Return [x, y] of the center of cell containing provided text 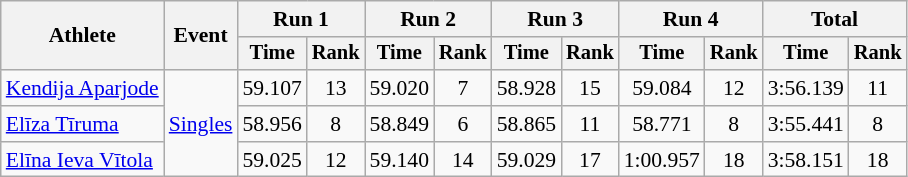
Run 3 [556, 19]
Elīza Tīruma [82, 124]
3:55.441 [806, 124]
Singles [201, 124]
Run 4 [691, 19]
13 [336, 88]
Run 1 [300, 19]
Total [835, 19]
15 [590, 88]
3:56.139 [806, 88]
58.771 [662, 124]
Event [201, 36]
58.928 [526, 88]
59.107 [272, 88]
Run 2 [428, 19]
Kendija Aparjode [82, 88]
59.084 [662, 88]
7 [463, 88]
58.865 [526, 124]
58.849 [400, 124]
6 [463, 124]
59.020 [400, 88]
12 [734, 88]
58.956 [272, 124]
Athlete [82, 36]
